Return the (X, Y) coordinate for the center point of the cell that contains the specified text.  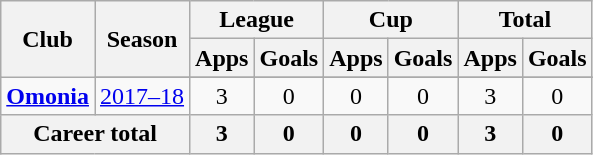
Total (525, 20)
Club (48, 39)
Cup (391, 20)
League (257, 20)
Omonia (48, 96)
Career total (96, 134)
2017–18 (142, 96)
Season (142, 39)
